Extract the [X, Y] coordinate from the center of the cell holding the provided text.  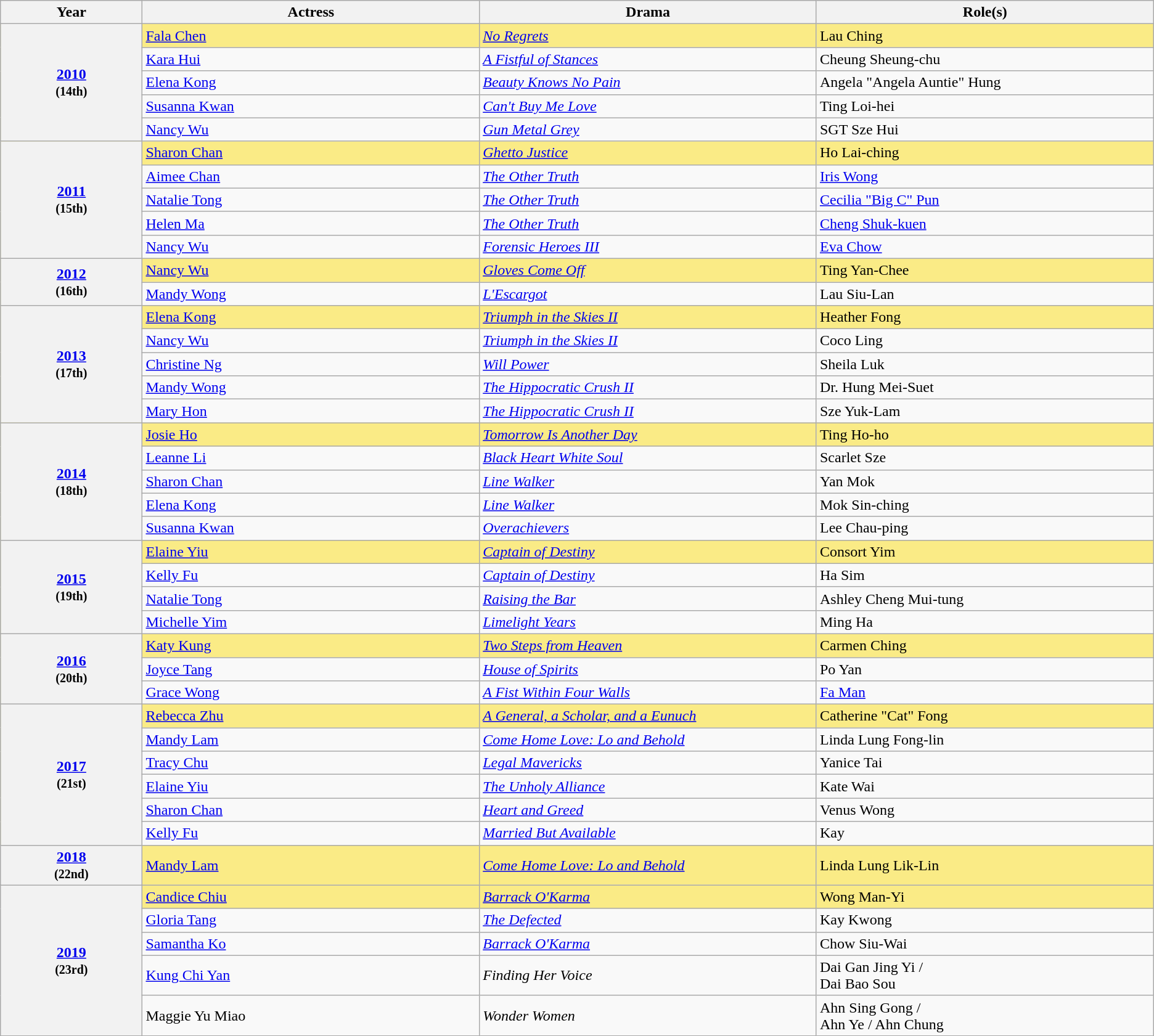
Drama [649, 12]
Cheung Sheung-chu [985, 59]
2018(22nd) [72, 865]
Kara Hui [311, 59]
2014(18th) [72, 481]
Sheila Luk [985, 364]
Year [72, 12]
2015(19th) [72, 587]
The Unholy Alliance [649, 786]
2012(16th) [72, 282]
Actress [311, 12]
2016(20th) [72, 669]
A Fist Within Four Walls [649, 693]
Cecilia "Big C" Pun [985, 200]
Heart and Greed [649, 810]
Ting Ho-ho [985, 434]
Mok Sin-ching [985, 505]
Wonder Women [649, 1016]
Gun Metal Grey [649, 129]
Finding Her Voice [649, 975]
Role(s) [985, 12]
Kay [985, 833]
Married But Available [649, 833]
Catherine "Cat" Fong [985, 716]
Grace Wong [311, 693]
SGT Sze Hui [985, 129]
Gloria Tang [311, 920]
Venus Wong [985, 810]
No Regrets [649, 36]
2010(14th) [72, 83]
Yan Mok [985, 481]
Joyce Tang [311, 669]
Can't Buy Me Love [649, 106]
Ming Ha [985, 622]
Scarlet Sze [985, 458]
Consort Yim [985, 552]
House of Spirits [649, 669]
Tracy Chu [311, 763]
Ahn Sing Gong /Ahn Ye / Ahn Chung [985, 1016]
Chow Siu-Wai [985, 944]
Wong Man-Yi [985, 897]
Rebecca Zhu [311, 716]
The Defected [649, 920]
Gloves Come Off [649, 270]
Limelight Years [649, 622]
Raising the Bar [649, 598]
Carmen Ching [985, 645]
Heather Fong [985, 317]
Dai Gan Jing Yi /Dai Bao Sou [985, 975]
Linda Lung Fong-lin [985, 740]
Ting Loi-hei [985, 106]
Maggie Yu Miao [311, 1016]
Iris Wong [985, 176]
Christine Ng [311, 364]
Coco Ling [985, 341]
A Fistful of Stances [649, 59]
A General, a Scholar, and a Eunuch [649, 716]
Ha Sim [985, 575]
2011(15th) [72, 200]
Michelle Yim [311, 622]
Tomorrow Is Another Day [649, 434]
Black Heart White Soul [649, 458]
Eva Chow [985, 247]
Samantha Ko [311, 944]
2019(23rd) [72, 960]
Kate Wai [985, 786]
Dr. Hung Mei-Suet [985, 388]
Aimee Chan [311, 176]
Linda Lung Lik-Lin [985, 865]
Forensic Heroes III [649, 247]
2013(17th) [72, 364]
Legal Mavericks [649, 763]
Katy Kung [311, 645]
Kung Chi Yan [311, 975]
Cheng Shuk-kuen [985, 223]
Helen Ma [311, 223]
Candice Chiu [311, 897]
Fala Chen [311, 36]
Lee Chau-ping [985, 528]
Yanice Tai [985, 763]
Ho Lai-ching [985, 153]
Mary Hon [311, 411]
2017(21st) [72, 775]
Overachievers [649, 528]
Leanne Li [311, 458]
Sze Yuk-Lam [985, 411]
Ashley Cheng Mui-tung [985, 598]
Kay Kwong [985, 920]
Lau Ching [985, 36]
Two Steps from Heaven [649, 645]
Will Power [649, 364]
Po Yan [985, 669]
Fa Man [985, 693]
Angela "Angela Auntie" Hung [985, 83]
Josie Ho [311, 434]
Ghetto Justice [649, 153]
Lau Siu-Lan [985, 294]
L'Escargot [649, 294]
Beauty Knows No Pain [649, 83]
Ting Yan-Chee [985, 270]
